Detect which cell encompasses the target text, then output its [X, Y] center coordinate. 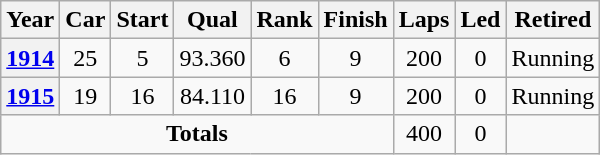
Year [30, 20]
19 [86, 96]
84.110 [212, 96]
Led [480, 20]
Retired [553, 20]
1914 [30, 58]
Finish [356, 20]
6 [284, 58]
93.360 [212, 58]
400 [424, 134]
Rank [284, 20]
1915 [30, 96]
Totals [197, 134]
Laps [424, 20]
5 [142, 58]
25 [86, 58]
Start [142, 20]
Qual [212, 20]
Car [86, 20]
